Search for the cell housing the specified text and yield its (X, Y) center coordinate. 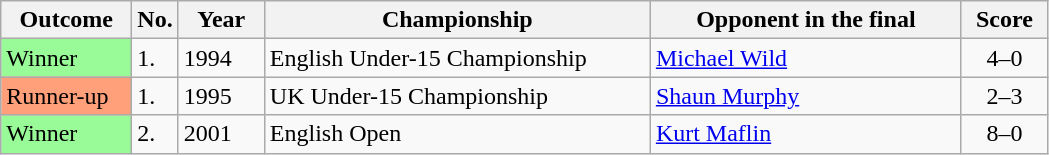
No. (155, 20)
2–3 (1004, 96)
Kurt Maflin (806, 134)
8–0 (1004, 134)
1994 (221, 58)
Michael Wild (806, 58)
Year (221, 20)
UK Under-15 Championship (457, 96)
Championship (457, 20)
2. (155, 134)
Outcome (66, 20)
Opponent in the final (806, 20)
4–0 (1004, 58)
2001 (221, 134)
English Open (457, 134)
English Under-15 Championship (457, 58)
Shaun Murphy (806, 96)
1995 (221, 96)
Score (1004, 20)
Runner-up (66, 96)
